Output the [X, Y] coordinate of the center of the cell containing the given text.  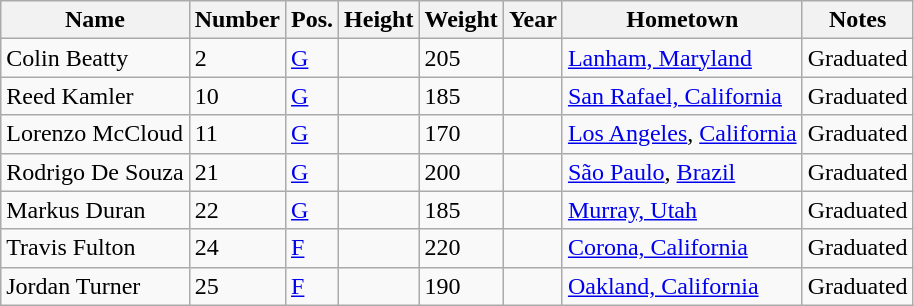
200 [461, 172]
Pos. [312, 20]
Rodrigo De Souza [95, 172]
San Rafael, California [682, 96]
Oakland, California [682, 286]
25 [237, 286]
Hometown [682, 20]
São Paulo, Brazil [682, 172]
205 [461, 58]
Number [237, 20]
Lanham, Maryland [682, 58]
11 [237, 134]
Markus Duran [95, 210]
2 [237, 58]
Murray, Utah [682, 210]
10 [237, 96]
24 [237, 248]
Year [532, 20]
Jordan Turner [95, 286]
Corona, California [682, 248]
170 [461, 134]
Weight [461, 20]
Name [95, 20]
Reed Kamler [95, 96]
22 [237, 210]
190 [461, 286]
Los Angeles, California [682, 134]
21 [237, 172]
Lorenzo McCloud [95, 134]
Notes [858, 20]
Travis Fulton [95, 248]
220 [461, 248]
Colin Beatty [95, 58]
Height [379, 20]
